Pinpoint the cell where the given text exists, returning its [X, Y] midpoint coordinate. 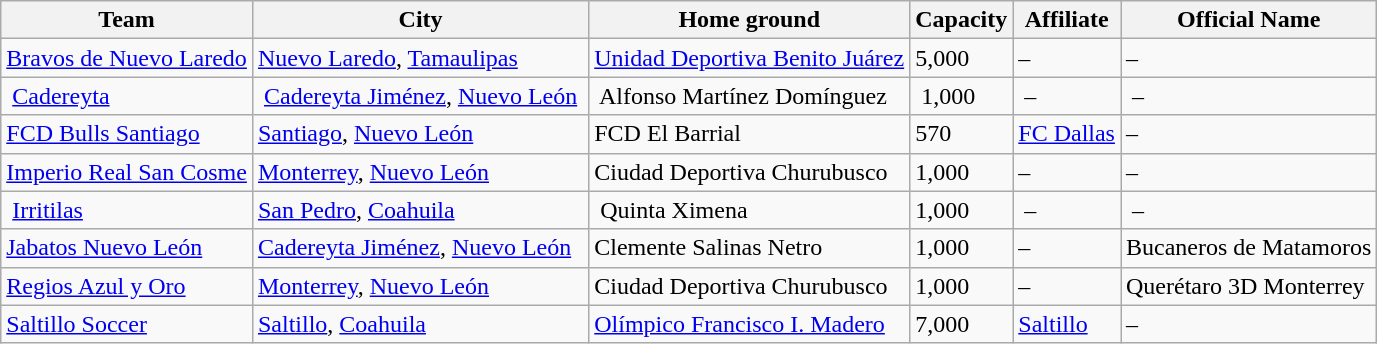
570 [962, 134]
FCD Bulls Santiago [127, 134]
Alfonso Martínez Domínguez [750, 96]
Bravos de Nuevo Laredo [127, 58]
Querétaro 3D Monterrey [1248, 286]
San Pedro, Coahuila [420, 210]
7,000 [962, 324]
Affiliate [1067, 20]
Home ground [750, 20]
Jabatos Nuevo León [127, 248]
Saltillo Soccer [127, 324]
Capacity [962, 20]
Bucaneros de Matamoros [1248, 248]
5,000 [962, 58]
Official Name [1248, 20]
Clemente Salinas Netro [750, 248]
Imperio Real San Cosme [127, 172]
Cadereyta [127, 96]
City [420, 20]
Olímpico Francisco I. Madero [750, 324]
Santiago, Nuevo León [420, 134]
Saltillo, Coahuila [420, 324]
Unidad Deportiva Benito Juárez [750, 58]
Quinta Ximena [750, 210]
FC Dallas [1067, 134]
Irritilas [127, 210]
Regios Azul y Oro [127, 286]
Nuevo Laredo, Tamaulipas [420, 58]
Team [127, 20]
Saltillo [1067, 324]
FCD El Barrial [750, 134]
